Find where the given text appears and provide that cell's center as [x, y] coordinate. 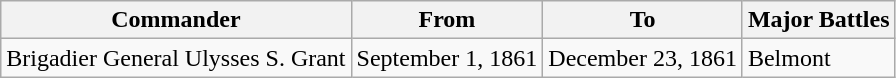
From [447, 20]
Major Battles [818, 20]
To [643, 20]
December 23, 1861 [643, 58]
September 1, 1861 [447, 58]
Brigadier General Ulysses S. Grant [176, 58]
Commander [176, 20]
Belmont [818, 58]
